Provide the [X, Y] coordinate of the cell's center where the given text is located.  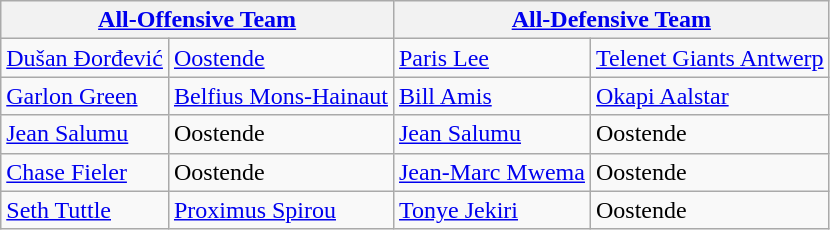
Paris Lee [492, 58]
All-Offensive Team [198, 20]
Dušan Đorđević [85, 58]
Bill Amis [492, 96]
Garlon Green [85, 96]
Seth Tuttle [85, 210]
Tonye Jekiri [492, 210]
Okapi Aalstar [710, 96]
Jean-Marc Mwema [492, 172]
Belfius Mons-Hainaut [280, 96]
Chase Fieler [85, 172]
Telenet Giants Antwerp [710, 58]
Proximus Spirou [280, 210]
All-Defensive Team [611, 20]
